Search for the cell housing the specified text and yield its (x, y) center coordinate. 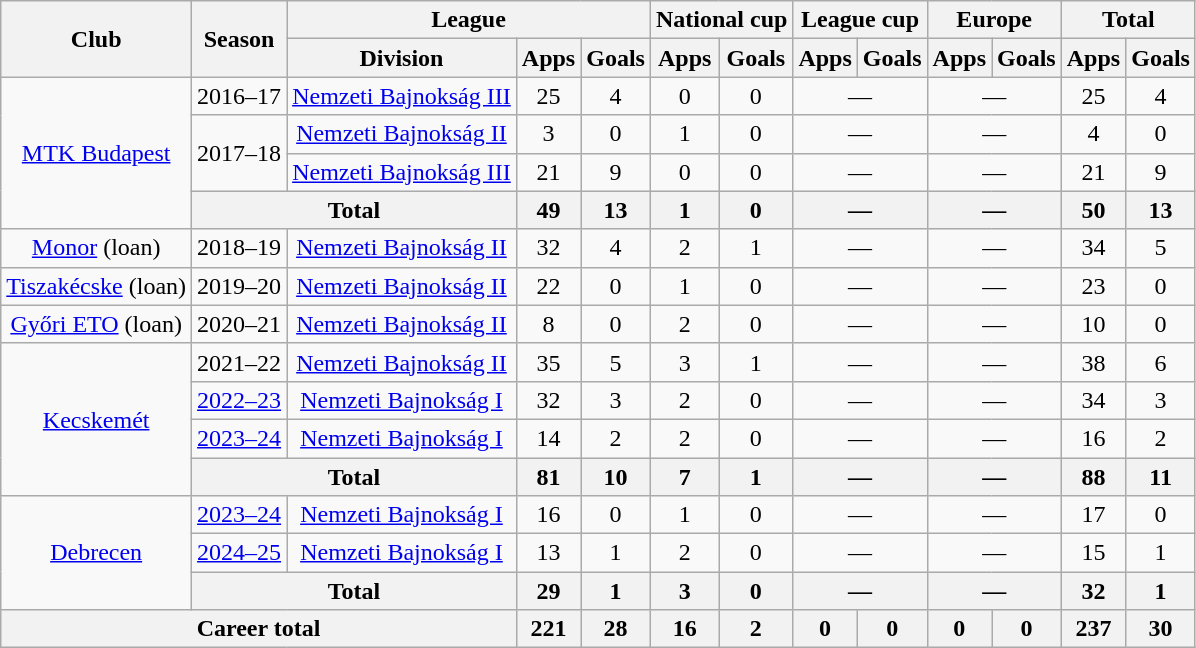
Season (240, 39)
Club (96, 39)
38 (1093, 362)
2017–18 (240, 153)
League (469, 20)
Europe (994, 20)
Debrecen (96, 553)
23 (1093, 286)
237 (1093, 629)
2018–19 (240, 248)
Győri ETO (loan) (96, 324)
MTK Budapest (96, 153)
11 (1161, 477)
50 (1093, 210)
35 (548, 362)
Division (402, 58)
81 (548, 477)
2021–22 (240, 362)
2016–17 (240, 96)
2024–25 (240, 553)
29 (548, 591)
49 (548, 210)
National cup (721, 20)
Kecskemét (96, 419)
2019–20 (240, 286)
6 (1161, 362)
Tiszakécske (loan) (96, 286)
League cup (860, 20)
30 (1161, 629)
15 (1093, 553)
17 (1093, 515)
28 (616, 629)
2020–21 (240, 324)
88 (1093, 477)
221 (548, 629)
2022–23 (240, 400)
8 (548, 324)
14 (548, 438)
22 (548, 286)
7 (684, 477)
Monor (loan) (96, 248)
Career total (259, 629)
